Identify which cell holds the provided text, then report its (x, y) central coordinate. 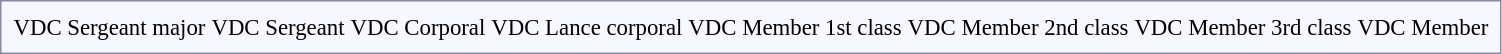
VDC Member 1st class (795, 27)
VDC Member 2nd class (1018, 27)
VDC Sergeant major (110, 27)
VDC Lance corporal (587, 27)
VDC Sergeant (278, 27)
VDC Corporal (418, 27)
VDC Member 3rd class (1243, 27)
VDC Member (1423, 27)
